Scan for the cell matching the given text and deliver its (x, y) coordinate at center. 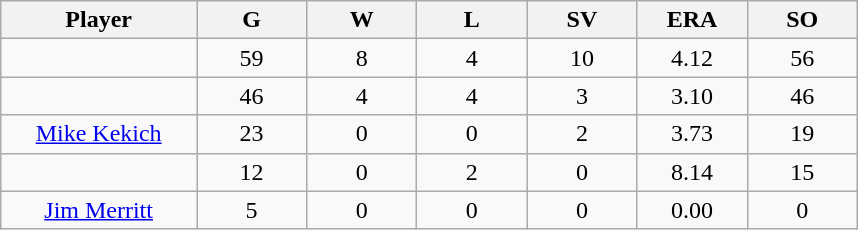
19 (802, 134)
8.14 (692, 172)
3.73 (692, 134)
59 (252, 58)
15 (802, 172)
3.10 (692, 96)
8 (362, 58)
0.00 (692, 210)
G (252, 20)
ERA (692, 20)
SV (582, 20)
23 (252, 134)
Player (99, 20)
56 (802, 58)
4.12 (692, 58)
Jim Merritt (99, 210)
10 (582, 58)
Mike Kekich (99, 134)
3 (582, 96)
W (362, 20)
L (472, 20)
SO (802, 20)
12 (252, 172)
5 (252, 210)
